Pinpoint the cell where the given text exists, returning its [x, y] midpoint coordinate. 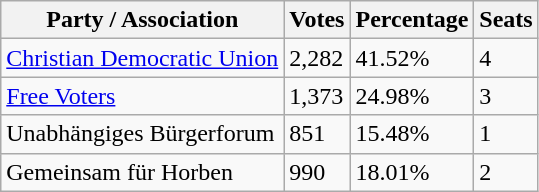
18.01% [412, 172]
2,282 [317, 58]
2 [506, 172]
990 [317, 172]
4 [506, 58]
Christian Democratic Union [142, 58]
3 [506, 96]
41.52% [412, 58]
851 [317, 134]
24.98% [412, 96]
Percentage [412, 20]
15.48% [412, 134]
1 [506, 134]
Free Voters [142, 96]
Seats [506, 20]
Party / Association [142, 20]
Gemeinsam für Horben [142, 172]
1,373 [317, 96]
Votes [317, 20]
Unabhängiges Bürgerforum [142, 134]
